Search for the cell housing the specified text and yield its (x, y) center coordinate. 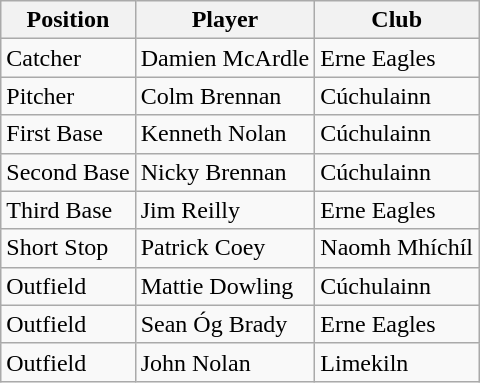
Colm Brennan (225, 96)
Player (225, 20)
First Base (68, 134)
Naomh Mhíchíl (397, 248)
Club (397, 20)
Jim Reilly (225, 210)
Nicky Brennan (225, 172)
John Nolan (225, 362)
Catcher (68, 58)
Second Base (68, 172)
Pitcher (68, 96)
Mattie Dowling (225, 286)
Kenneth Nolan (225, 134)
Position (68, 20)
Patrick Coey (225, 248)
Limekiln (397, 362)
Sean Óg Brady (225, 324)
Third Base (68, 210)
Short Stop (68, 248)
Damien McArdle (225, 58)
